Locate the cell with the specified text and output its (x, y) center coordinate. 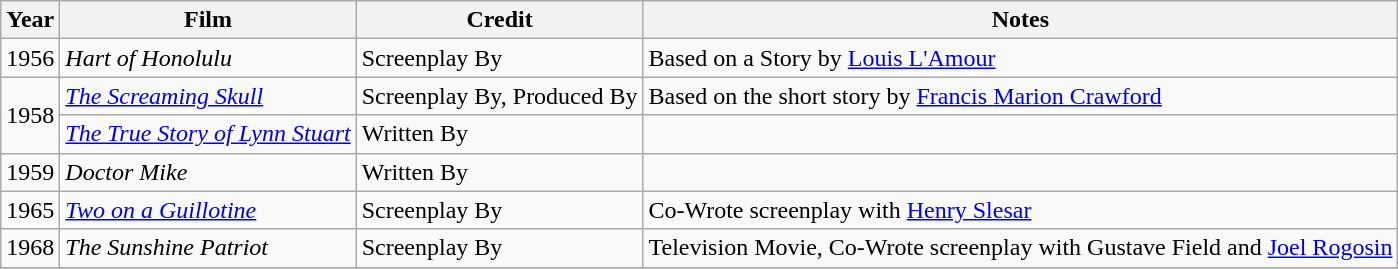
Television Movie, Co-Wrote screenplay with Gustave Field and Joel Rogosin (1020, 248)
The Screaming Skull (208, 96)
Based on the short story by Francis Marion Crawford (1020, 96)
The Sunshine Patriot (208, 248)
Based on a Story by Louis L'Amour (1020, 58)
Year (30, 20)
Notes (1020, 20)
Credit (500, 20)
The True Story of Lynn Stuart (208, 134)
Two on a Guillotine (208, 210)
Hart of Honolulu (208, 58)
1958 (30, 115)
1956 (30, 58)
Film (208, 20)
1965 (30, 210)
Co-Wrote screenplay with Henry Slesar (1020, 210)
1959 (30, 172)
Screenplay By, Produced By (500, 96)
Doctor Mike (208, 172)
1968 (30, 248)
